From the cell containing the given text, extract its center point as (x, y) coordinate. 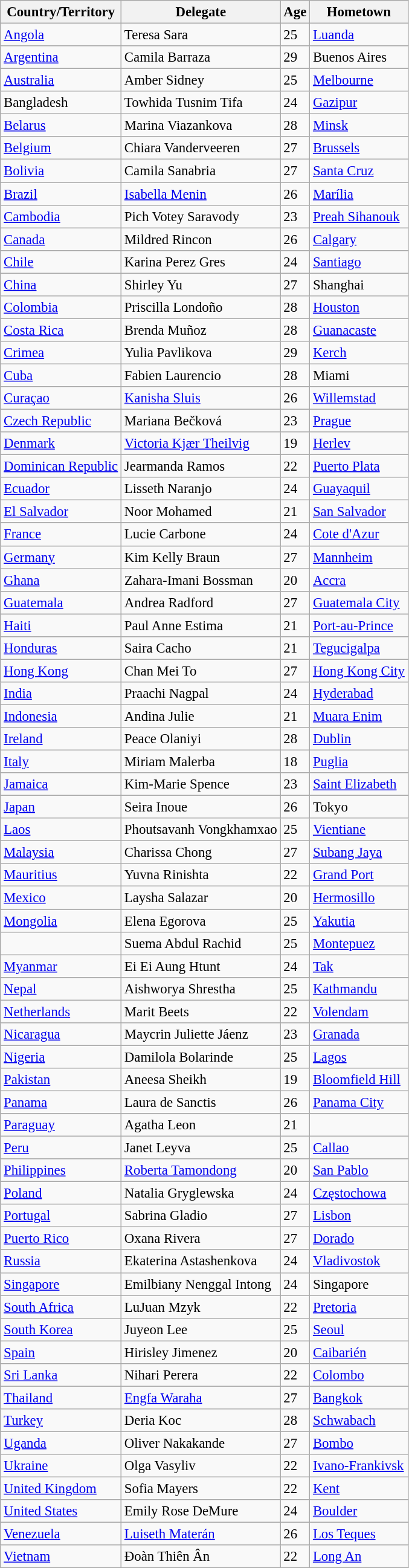
Ivano-Frankivsk (359, 1466)
Laysha Salazar (201, 898)
Herlev (359, 444)
Hirisley Jimenez (201, 1352)
Belarus (61, 126)
Indonesia (61, 716)
Port-au-Prince (359, 625)
Guatemala (61, 602)
Australia (61, 80)
Andina Julie (201, 716)
Colombia (61, 308)
Jearmanda Ramos (201, 466)
LuJuan Mzyk (201, 1307)
18 (295, 762)
Kathmandu (359, 989)
Kim Kelly Braun (201, 557)
Aneesa Sheikh (201, 1080)
Sri Lanka (61, 1375)
Willemstad (359, 398)
Canada (61, 239)
Ireland (61, 739)
Spain (61, 1352)
Pakistan (61, 1080)
Cuba (61, 375)
Mannheim (359, 557)
Schwabach (359, 1421)
Dorado (359, 1239)
Deria Koc (201, 1421)
Lucie Carbone (201, 535)
Callao (359, 1148)
Kerch (359, 353)
Oxana Rivera (201, 1239)
Laos (61, 830)
Amber Sidney (201, 80)
Shanghai (359, 285)
Emilbiany Nenggal Intong (201, 1284)
Long An (359, 1557)
Uganda (61, 1443)
Los Teques (359, 1534)
Peru (61, 1148)
Hometown (359, 12)
Ekaterina Astashenkova (201, 1262)
Engfa Waraha (201, 1398)
Belgium (61, 148)
Yulia Pavlikova (201, 353)
Guayaquil (359, 489)
Kanisha Sluis (201, 398)
Venezuela (61, 1534)
Mongolia (61, 921)
Vientiane (359, 830)
Pich Votey Saravody (201, 216)
Panama (61, 1102)
Chiara Vanderveeren (201, 148)
Paraguay (61, 1125)
Ukraine (61, 1466)
Thailand (61, 1398)
Tegucigalpa (359, 648)
El Salvador (61, 512)
Aishworya Shrestha (201, 989)
Prague (359, 421)
Mariana Bečková (201, 421)
Czech Republic (61, 421)
San Salvador (359, 512)
Andrea Radford (201, 602)
South Korea (61, 1329)
Yuvna Rinishta (201, 876)
Santiago (359, 262)
Guatemala City (359, 602)
France (61, 535)
Nigeria (61, 1057)
United States (61, 1511)
Age (295, 12)
Camila Barraza (201, 57)
Agatha Leon (201, 1125)
China (61, 285)
Olga Vasyliv (201, 1466)
Montepuez (359, 943)
Maycrin Juliette Jáenz (201, 1034)
Mildred Rincon (201, 239)
Turkey (61, 1421)
Colombo (359, 1375)
Saira Cacho (201, 648)
Nicaragua (61, 1034)
South Africa (61, 1307)
Đoàn Thiên Ân (201, 1557)
Praachi Nagpal (201, 694)
Delegate (201, 12)
Fabien Laurencio (201, 375)
Lagos (359, 1057)
Damilola Bolarinde (201, 1057)
Seira Inoue (201, 807)
Phoutsavanh Vongkhamxao (201, 830)
Cambodia (61, 216)
Netherlands (61, 1011)
Charissa Chong (201, 853)
Brussels (359, 148)
Haiti (61, 625)
Ei Ei Aung Htunt (201, 966)
Miami (359, 375)
Ecuador (61, 489)
Saint Elizabeth (359, 784)
Mauritius (61, 876)
Hong Kong City (359, 671)
Camila Sanabria (201, 171)
Paul Anne Estima (201, 625)
Juyeon Lee (201, 1329)
Country/Territory (61, 12)
Santa Cruz (359, 171)
Shirley Yu (201, 285)
Subang Jaya (359, 853)
Calgary (359, 239)
Bloomfield Hill (359, 1080)
Angola (61, 35)
Russia (61, 1262)
Luanda (359, 35)
Panama City (359, 1102)
Hong Kong (61, 671)
Vladivostok (359, 1262)
India (61, 694)
Guanacaste (359, 330)
Argentina (61, 57)
Oliver Nakakande (201, 1443)
Marília (359, 194)
Granada (359, 1034)
Honduras (61, 648)
Dublin (359, 739)
Hermosillo (359, 898)
Volendam (359, 1011)
Curaçao (61, 398)
Puerto Plata (359, 466)
Emily Rose DeMure (201, 1511)
Tak (359, 966)
Puerto Rico (61, 1239)
Myanmar (61, 966)
Vietnam (61, 1557)
San Pablo (359, 1170)
Natalia Gryglewska (201, 1193)
Mexico (61, 898)
Karina Perez Gres (201, 262)
Marit Beets (201, 1011)
Brenda Muñoz (201, 330)
Jamaica (61, 784)
Roberta Tamondong (201, 1170)
Ghana (61, 580)
Melbourne (359, 80)
Victoria Kjær Theilvig (201, 444)
Cote d'Azur (359, 535)
Teresa Sara (201, 35)
Bangkok (359, 1398)
Miriam Malerba (201, 762)
Japan (61, 807)
United Kingdom (61, 1489)
Suema Abdul Rachid (201, 943)
Chile (61, 262)
Tokyo (359, 807)
Noor Mohamed (201, 512)
Sofia Mayers (201, 1489)
Dominican Republic (61, 466)
Caibarién (359, 1352)
Lisbon (359, 1216)
Preah Sihanouk (359, 216)
Nepal (61, 989)
Grand Port (359, 876)
Minsk (359, 126)
Muara Enim (359, 716)
Brazil (61, 194)
Peace Olaniyi (201, 739)
Elena Egorova (201, 921)
Bombo (359, 1443)
Bangladesh (61, 103)
Portugal (61, 1216)
Luiseth Materán (201, 1534)
Poland (61, 1193)
Zahara-Imani Bossman (201, 580)
Bolivia (61, 171)
Germany (61, 557)
Puglia (359, 762)
Chan Mei To (201, 671)
Priscilla Londoño (201, 308)
Janet Leyva (201, 1148)
Buenos Aires (359, 57)
Philippines (61, 1170)
Sabrina Gladio (201, 1216)
Houston (359, 308)
Seoul (359, 1329)
Crimea (61, 353)
Marina Viazankova (201, 126)
Isabella Menin (201, 194)
Pretoria (359, 1307)
Accra (359, 580)
Częstochowa (359, 1193)
Towhida Tusnim Tifa (201, 103)
Yakutia (359, 921)
Boulder (359, 1511)
Italy (61, 762)
Kim-Marie Spence (201, 784)
Laura de Sanctis (201, 1102)
Denmark (61, 444)
Kent (359, 1489)
Hyderabad (359, 694)
Gazipur (359, 103)
Nihari Perera (201, 1375)
Lisseth Naranjo (201, 489)
Malaysia (61, 853)
Costa Rica (61, 330)
